Detect which cell encompasses the target text, then output its [x, y] center coordinate. 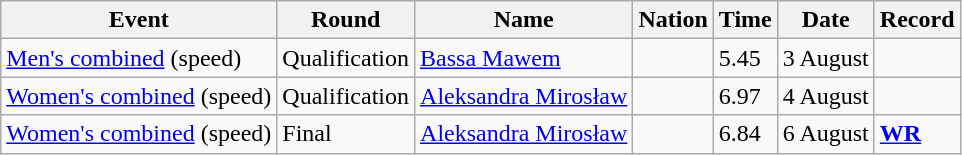
WR [917, 134]
Nation [673, 20]
Date [826, 20]
Bassa Mawem [524, 58]
6.84 [745, 134]
4 August [826, 96]
Time [745, 20]
Name [524, 20]
Round [346, 20]
5.45 [745, 58]
6.97 [745, 96]
Record [917, 20]
Final [346, 134]
3 August [826, 58]
Event [139, 20]
Men's combined (speed) [139, 58]
6 August [826, 134]
